Find where the given text appears and provide that cell's center as (X, Y) coordinate. 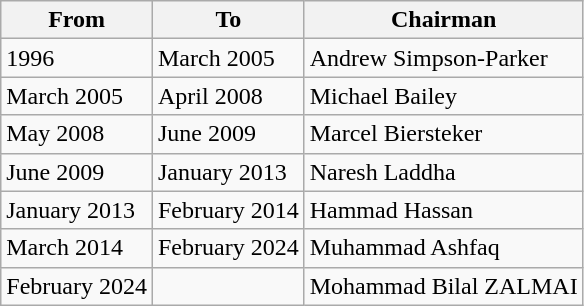
Marcel Biersteker (444, 134)
From (77, 20)
Mohammad Bilal ZALMAI (444, 286)
Muhammad Ashfaq (444, 248)
April 2008 (228, 96)
February 2014 (228, 210)
Naresh Laddha (444, 172)
Michael Bailey (444, 96)
Andrew Simpson-Parker (444, 58)
Hammad Hassan (444, 210)
To (228, 20)
1996 (77, 58)
March 2014 (77, 248)
May 2008 (77, 134)
Chairman (444, 20)
